Extract the (x, y) coordinate from the center of the cell holding the provided text.  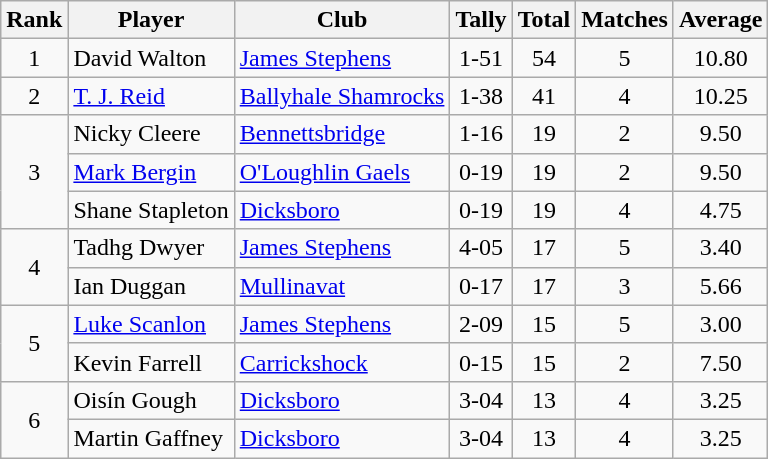
Kevin Farrell (151, 362)
7.50 (720, 362)
Oisín Gough (151, 400)
Ian Duggan (151, 286)
Nicky Cleere (151, 134)
Club (342, 20)
Bennettsbridge (342, 134)
1-38 (481, 96)
David Walton (151, 58)
Matches (625, 20)
Tally (481, 20)
Rank (34, 20)
4.75 (720, 210)
Martin Gaffney (151, 438)
T. J. Reid (151, 96)
1 (34, 58)
0-15 (481, 362)
3.00 (720, 324)
0-17 (481, 286)
1-51 (481, 58)
54 (544, 58)
3.40 (720, 248)
Shane Stapleton (151, 210)
4-05 (481, 248)
5.66 (720, 286)
O'Loughlin Gaels (342, 172)
Mark Bergin (151, 172)
Ballyhale Shamrocks (342, 96)
6 (34, 419)
10.80 (720, 58)
Average (720, 20)
10.25 (720, 96)
1-16 (481, 134)
Total (544, 20)
Luke Scanlon (151, 324)
Player (151, 20)
Tadhg Dwyer (151, 248)
Carrickshock (342, 362)
2-09 (481, 324)
41 (544, 96)
Mullinavat (342, 286)
